Provide the [x, y] coordinate of the cell's center where the given text is located.  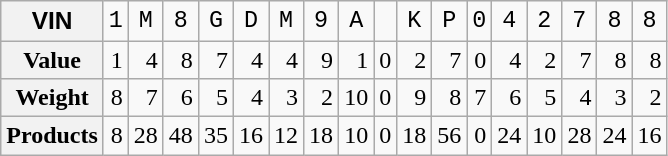
Value [52, 59]
D [250, 21]
Weight [52, 98]
P [450, 21]
A [356, 21]
56 [450, 136]
G [216, 21]
35 [216, 136]
48 [180, 136]
K [414, 21]
12 [286, 136]
VIN [52, 21]
Products [52, 136]
